For the text-containing cell, return its midpoint in (X, Y) coordinate format. 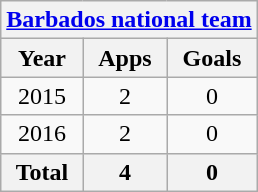
Total (42, 172)
2015 (42, 96)
Apps (125, 58)
Goals (212, 58)
Barbados national team (129, 20)
4 (125, 172)
2016 (42, 134)
Year (42, 58)
